For the text-containing cell, return its midpoint in (X, Y) coordinate format. 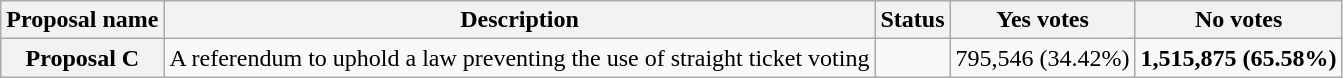
Description (520, 20)
Proposal name (82, 20)
1,515,875 (65.58%) (1238, 58)
A referendum to uphold a law preventing the use of straight ticket voting (520, 58)
Yes votes (1042, 20)
Status (912, 20)
No votes (1238, 20)
Proposal C (82, 58)
795,546 (34.42%) (1042, 58)
